Output the [x, y] coordinate of the center of the cell containing the given text.  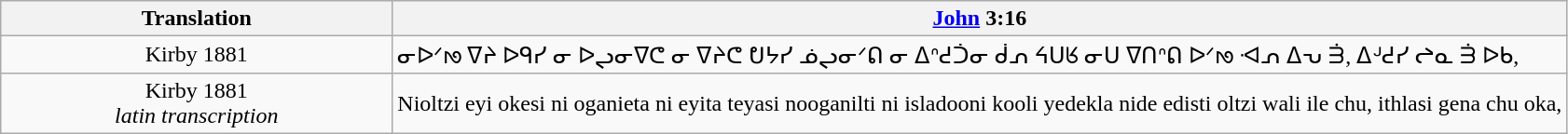
John 3:16 [980, 19]
Translation [197, 19]
ᓂᐅᐟᘚ ᐁᔨ ᐅᑫᓯ ᓂ ᐅᖢᓂᐁᕦ ᓂ ᐁᔨᕦ ᕞᔭᓯ ᓅᖢᓂᐟᕠ ᓂ ᐃᐢᕍᑑᓂ ᑰᕄ ᔦᑌᖉ ᓂᑌ ᐁᑎᐢᕠ ᐅᐟᘚ ᐗᕄ ᐃᕃ ᣮ, ᐃᒢᕍᓯ ᖠᓇ ᣮ ᐅᑲ, [980, 55]
Kirby 1881 latin transcription [197, 102]
Kirby 1881 [197, 55]
Nioltzi eyi okesi ni oganieta ni eyita teyasi nooganilti ni isladooni kooli yedekla nide edisti oltzi wali ile chu, ithlasi gena chu oka, [980, 102]
